Capture the cell that displays the provided text and extract its (X, Y) central coordinate. 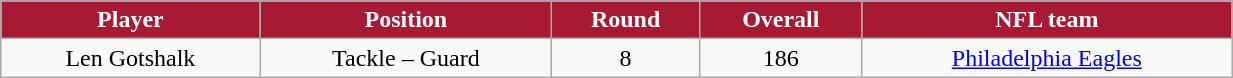
Player (130, 20)
186 (781, 58)
Position (406, 20)
Len Gotshalk (130, 58)
Philadelphia Eagles (1047, 58)
Tackle – Guard (406, 58)
8 (626, 58)
NFL team (1047, 20)
Overall (781, 20)
Round (626, 20)
